Search for the cell housing the specified text and yield its (X, Y) center coordinate. 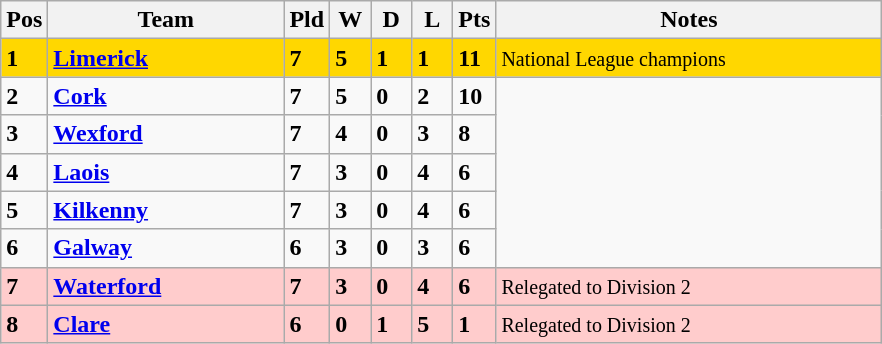
W (350, 20)
Kilkenny (166, 210)
Wexford (166, 134)
10 (474, 96)
Pld (307, 20)
11 (474, 58)
Limerick (166, 58)
National League champions (689, 58)
Notes (689, 20)
Clare (166, 324)
Team (166, 20)
L (432, 20)
Pts (474, 20)
Laois (166, 172)
Pos (24, 20)
Galway (166, 248)
Waterford (166, 286)
Cork (166, 96)
D (392, 20)
